Find where the given text appears and provide that cell's center as (x, y) coordinate. 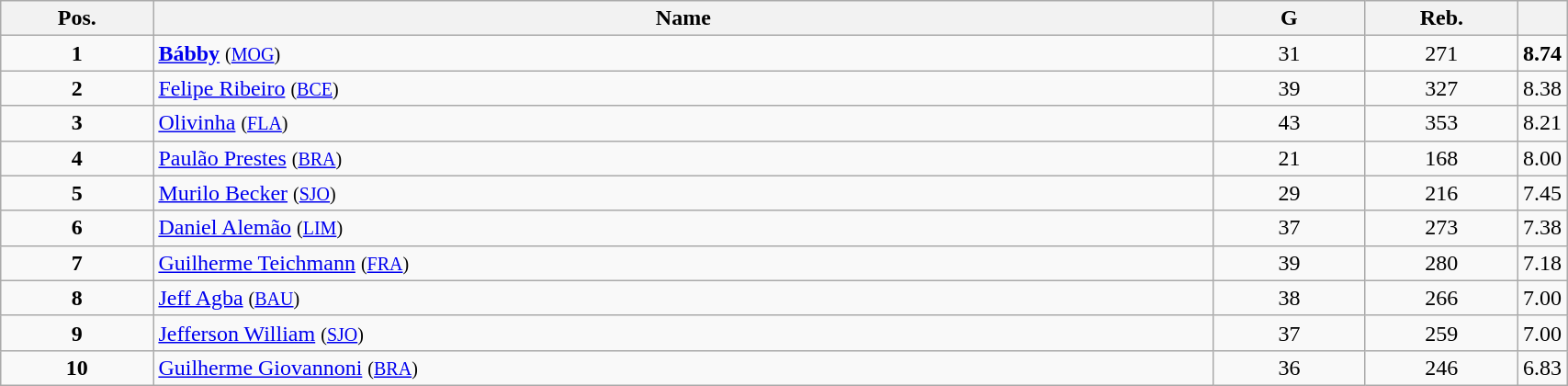
Bábby (MOG) (683, 53)
Murilo Becker (SJO) (683, 193)
Paulão Prestes (BRA) (683, 158)
Pos. (77, 18)
8 (77, 298)
4 (77, 158)
Felipe Ribeiro (BCE) (683, 88)
9 (77, 333)
38 (1290, 298)
280 (1441, 263)
246 (1441, 368)
353 (1441, 123)
5 (77, 193)
7.38 (1543, 228)
168 (1441, 158)
21 (1290, 158)
8.74 (1543, 53)
Daniel Alemão (LIM) (683, 228)
8.00 (1543, 158)
266 (1441, 298)
8.21 (1543, 123)
259 (1441, 333)
273 (1441, 228)
2 (77, 88)
271 (1441, 53)
7.18 (1543, 263)
31 (1290, 53)
3 (77, 123)
Guilherme Teichmann (FRA) (683, 263)
Olivinha (FLA) (683, 123)
Jeff Agba (BAU) (683, 298)
G (1290, 18)
29 (1290, 193)
7 (77, 263)
8.38 (1543, 88)
1 (77, 53)
36 (1290, 368)
Guilherme Giovannoni (BRA) (683, 368)
6 (77, 228)
Reb. (1441, 18)
43 (1290, 123)
10 (77, 368)
327 (1441, 88)
6.83 (1543, 368)
Jefferson William (SJO) (683, 333)
7.45 (1543, 193)
216 (1441, 193)
Name (683, 18)
